Locate the cell with the specified text and output its [X, Y] center coordinate. 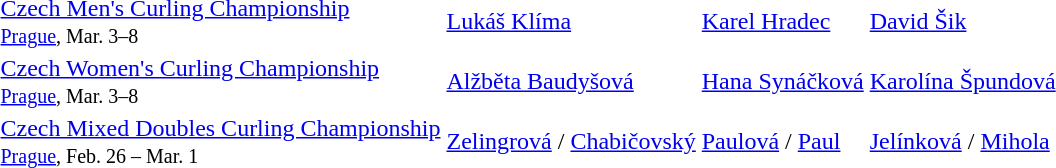
Alžběta Baudyšová [571, 82]
Hana Synáčková [782, 82]
